Return the [X, Y] coordinate for the center point of the cell that contains the specified text.  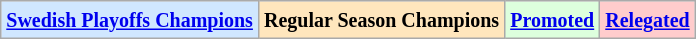
Promoted [552, 20]
Regular Season Champions [381, 20]
Relegated [648, 20]
Swedish Playoffs Champions [130, 20]
